Identify which cell holds the provided text, then report its [x, y] central coordinate. 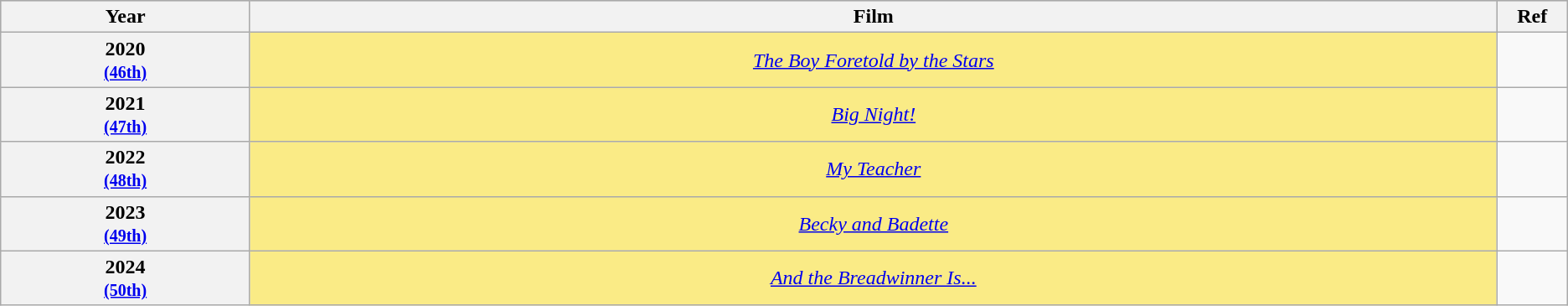
Becky and Badette [873, 223]
The Boy Foretold by the Stars [873, 60]
2024 (50th) [126, 278]
2020 (46th) [126, 60]
Film [873, 17]
2022 (48th) [126, 169]
2023 (49th) [126, 223]
Year [126, 17]
Ref [1532, 17]
2021 (47th) [126, 114]
My Teacher [873, 169]
And the Breadwinner Is... [873, 278]
Big Night! [873, 114]
